Determine the (x, y) coordinate at the center of the cell enclosing the given text.  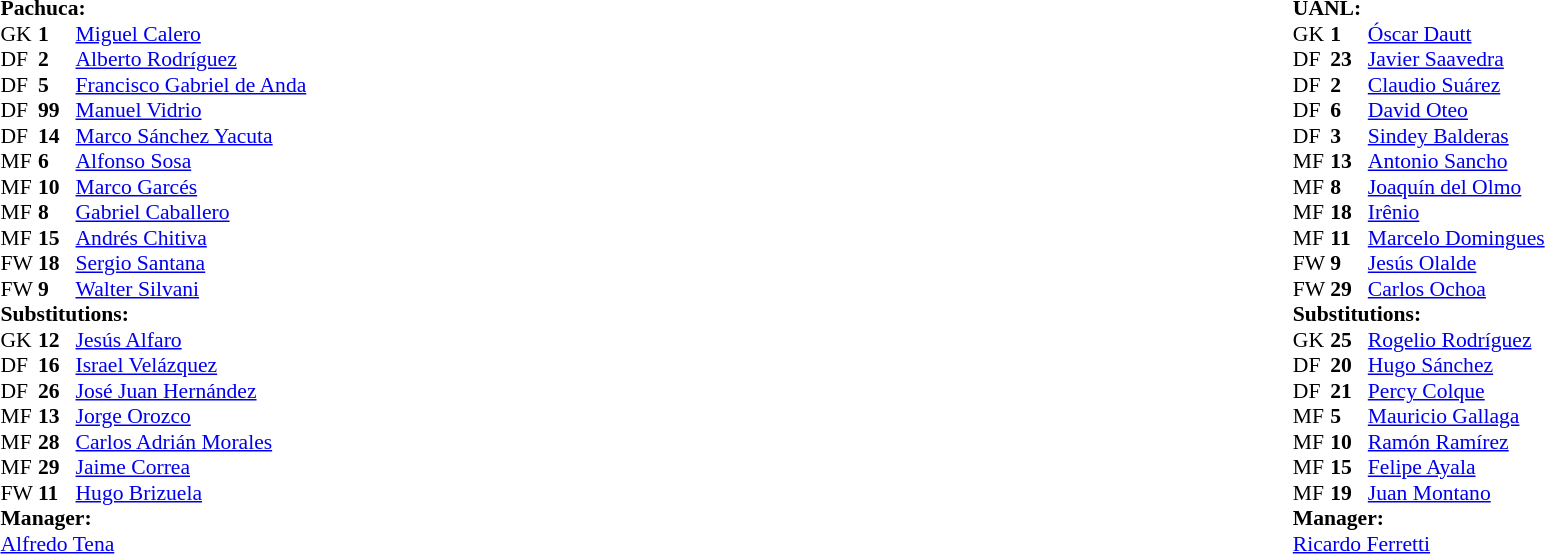
Antonio Sancho (1456, 161)
Miguel Calero (192, 34)
Francisco Gabriel de Anda (192, 85)
Hugo Brizuela (192, 493)
Carlos Adrián Morales (192, 442)
Marco Sánchez Yacuta (192, 136)
David Oteo (1456, 111)
Manuel Vidrio (192, 111)
25 (1349, 340)
20 (1349, 365)
Jaime Correa (192, 467)
Carlos Ochoa (1456, 289)
Alberto Rodríguez (192, 59)
Andrés Chitiva (192, 238)
Percy Colque (1456, 391)
99 (57, 111)
21 (1349, 391)
Alfonso Sosa (192, 161)
Gabriel Caballero (192, 213)
Sindey Balderas (1456, 136)
23 (1349, 59)
16 (57, 365)
Rogelio Rodríguez (1456, 340)
Jorge Orozco (192, 417)
14 (57, 136)
Marcelo Domingues (1456, 238)
Jesús Alfaro (192, 340)
Felipe Ayala (1456, 467)
12 (57, 340)
Joaquín del Olmo (1456, 187)
Hugo Sánchez (1456, 365)
Israel Velázquez (192, 365)
Claudio Suárez (1456, 85)
28 (57, 442)
Sergio Santana (192, 263)
José Juan Hernández (192, 391)
Óscar Dautt (1456, 34)
Mauricio Gallaga (1456, 417)
19 (1349, 493)
Irênio (1456, 213)
Juan Montano (1456, 493)
3 (1349, 136)
Javier Saavedra (1456, 59)
Marco Garcés (192, 187)
Walter Silvani (192, 289)
26 (57, 391)
Jesús Olalde (1456, 263)
Ramón Ramírez (1456, 442)
